For the text-containing cell, return its midpoint in (x, y) coordinate format. 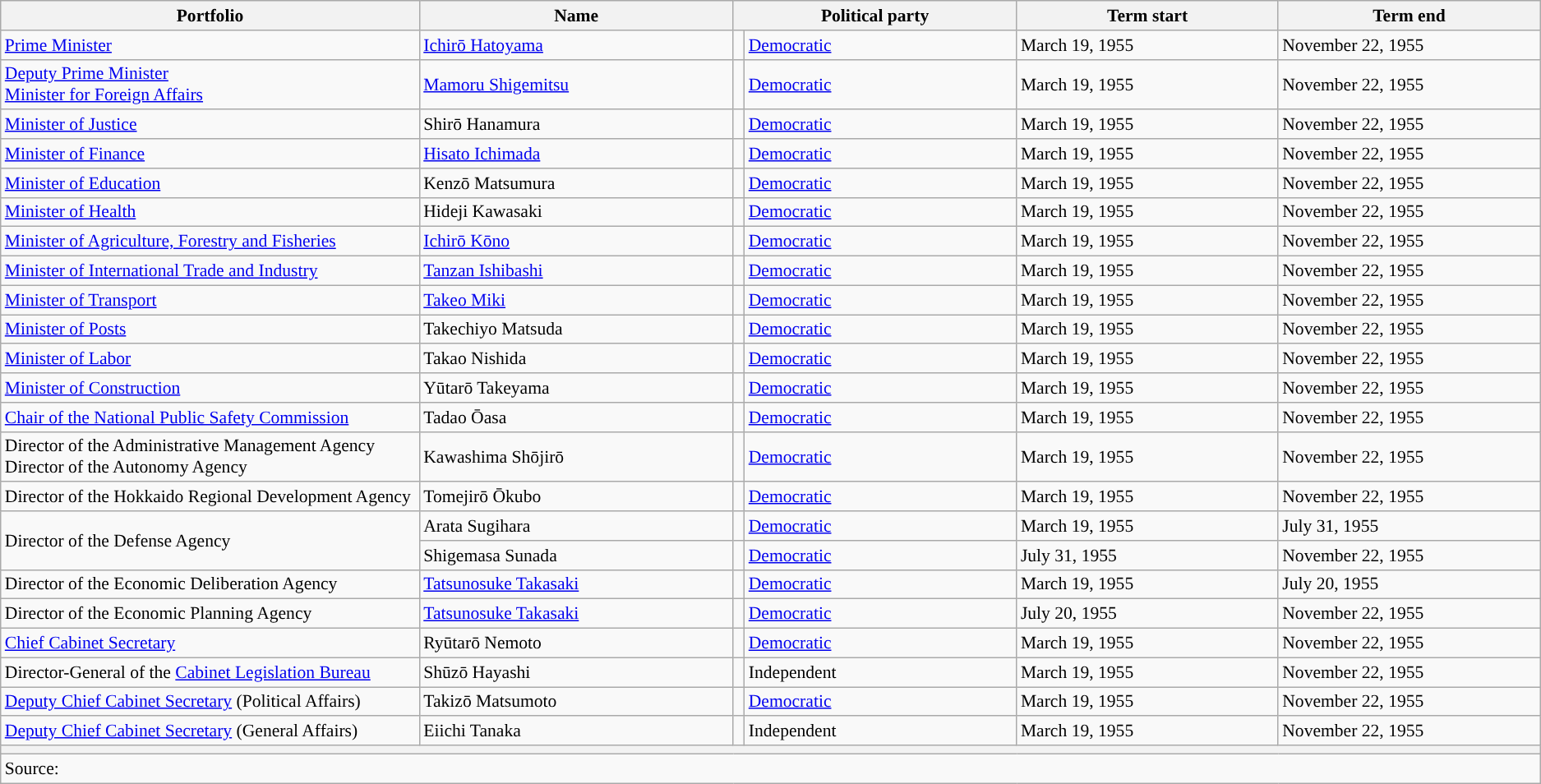
Minister of Labor (210, 359)
Ichirō Kōno (576, 242)
Takizō Matsumoto (576, 702)
Takeo Miki (576, 300)
Director of the Defense Agency (210, 541)
Deputy Chief Cabinet Secretary (General Affairs) (210, 731)
Term start (1147, 16)
Portfolio (210, 16)
Political party (874, 16)
Shūzō Hayashi (576, 672)
Takechiyo Matsuda (576, 330)
Name (576, 16)
Director of the Economic Deliberation Agency (210, 584)
Minister of International Trade and Industry (210, 271)
Takao Nishida (576, 359)
Chief Cabinet Secretary (210, 643)
Arata Sugihara (576, 526)
Shigemasa Sunada (576, 556)
Minister of Construction (210, 388)
Tadao Ōasa (576, 417)
Shirō Hanamura (576, 125)
Director-General of the Cabinet Legislation Bureau (210, 672)
Kawashima Shōjirō (576, 457)
Mamoru Shigemitsu (576, 84)
Minister of Justice (210, 125)
Minister of Finance (210, 154)
Minister of Posts (210, 330)
Yūtarō Takeyama (576, 388)
Minister of Health (210, 212)
Hisato Ichimada (576, 154)
Deputy Prime MinisterMinister for Foreign Affairs (210, 84)
Source: (771, 768)
Kenzō Matsumura (576, 183)
Prime Minister (210, 45)
Director of the Administrative Management AgencyDirector of the Autonomy Agency (210, 457)
Director of the Economic Planning Agency (210, 614)
Minister of Agriculture, Forestry and Fisheries (210, 242)
Ryūtarō Nemoto (576, 643)
Director of the Hokkaido Regional Development Agency (210, 497)
Minister of Education (210, 183)
Deputy Chief Cabinet Secretary (Political Affairs) (210, 702)
Tomejirō Ōkubo (576, 497)
Minister of Transport (210, 300)
Ichirō Hatoyama (576, 45)
Tanzan Ishibashi (576, 271)
Eiichi Tanaka (576, 731)
Hideji Kawasaki (576, 212)
Chair of the National Public Safety Commission (210, 417)
Term end (1409, 16)
